Return [x, y] of the center of cell containing provided text 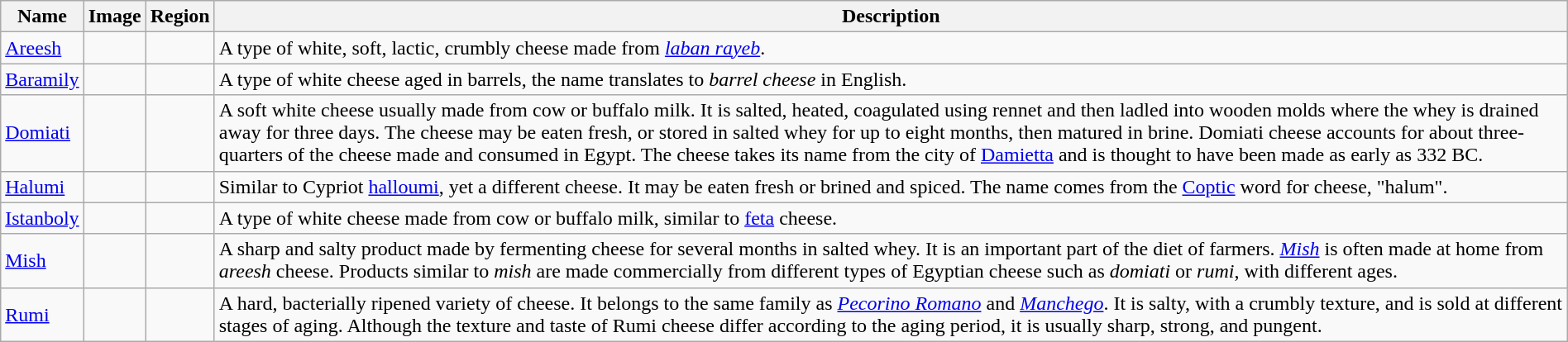
Rumi [42, 314]
Mish [42, 261]
Halumi [42, 187]
Description [891, 17]
A type of white cheese aged in barrels, the name translates to barrel cheese in English. [891, 79]
Name [42, 17]
Areesh [42, 48]
A type of white, soft, lactic, crumbly cheese made from laban rayeb. [891, 48]
Istanboly [42, 218]
Region [180, 17]
Image [114, 17]
Domiati [42, 133]
A type of white cheese made from cow or buffalo milk, similar to feta cheese. [891, 218]
Baramily [42, 79]
